Identify which cell holds the provided text, then report its [X, Y] central coordinate. 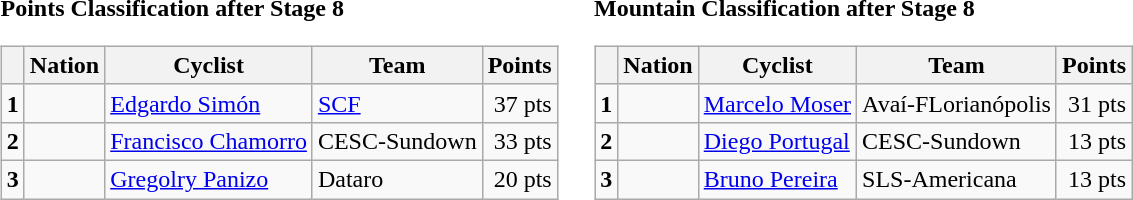
SLS-Americana [957, 179]
Francisco Chamorro [209, 141]
Edgardo Simón [209, 103]
Bruno Pereira [777, 179]
37 pts [520, 103]
Gregolry Panizo [209, 179]
Marcelo Moser [777, 103]
20 pts [520, 179]
Avaí-FLorianópolis [957, 103]
31 pts [1094, 103]
Diego Portugal [777, 141]
33 pts [520, 141]
SCF [397, 103]
Dataro [397, 179]
